Return the (X, Y) coordinate for the center point of the cell that contains the specified text.  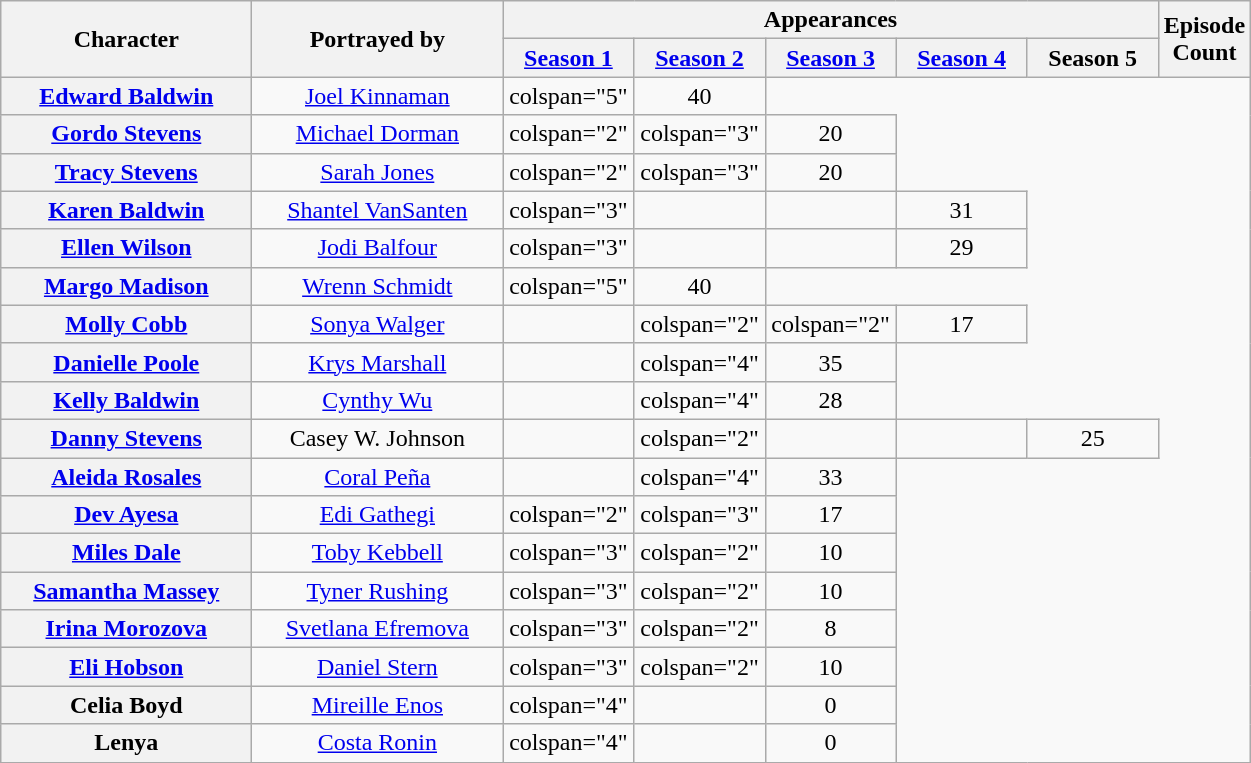
Margo Madison (126, 286)
Celia Boyd (126, 705)
Cynthy Wu (378, 400)
Edi Gathegi (378, 515)
Tracy Stevens (126, 172)
Coral Peña (378, 477)
33 (830, 477)
Season 1 (568, 58)
Eli Hobson (126, 667)
25 (1092, 438)
35 (830, 362)
Joel Kinnaman (378, 96)
Tyner Rushing (378, 591)
8 (830, 629)
Krys Marshall (378, 362)
Edward Baldwin (126, 96)
Character (126, 39)
Toby Kebbell (378, 553)
Danielle Poole (126, 362)
Lenya (126, 743)
29 (962, 248)
Michael Dorman (378, 134)
Samantha Massey (126, 591)
Mireille Enos (378, 705)
Season 4 (962, 58)
Miles Dale (126, 553)
Daniel Stern (378, 667)
Karen Baldwin (126, 210)
Sonya Walger (378, 324)
Season 3 (830, 58)
Season 5 (1092, 58)
28 (830, 400)
Kelly Baldwin (126, 400)
Shantel VanSanten (378, 210)
Appearances (830, 20)
Dev Ayesa (126, 515)
Gordo Stevens (126, 134)
Molly Cobb (126, 324)
Aleida Rosales (126, 477)
Casey W. Johnson (378, 438)
Costa Ronin (378, 743)
Ellen Wilson (126, 248)
Wrenn Schmidt (378, 286)
Season 2 (700, 58)
Jodi Balfour (378, 248)
31 (962, 210)
Irina Morozova (126, 629)
EpisodeCount (1204, 39)
Svetlana Efremova (378, 629)
Portrayed by (378, 39)
Danny Stevens (126, 438)
Sarah Jones (378, 172)
